For the text-containing cell, return its midpoint in (X, Y) coordinate format. 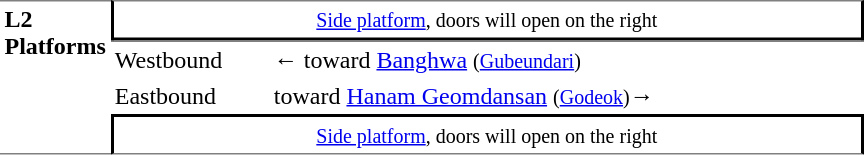
← toward Banghwa (Gubeundari) (566, 59)
Westbound (190, 59)
Eastbound (190, 96)
L2Platforms (55, 77)
toward Hanam Geomdansan (Godeok)→ (566, 96)
